From the cell containing the given text, extract its center point as [X, Y] coordinate. 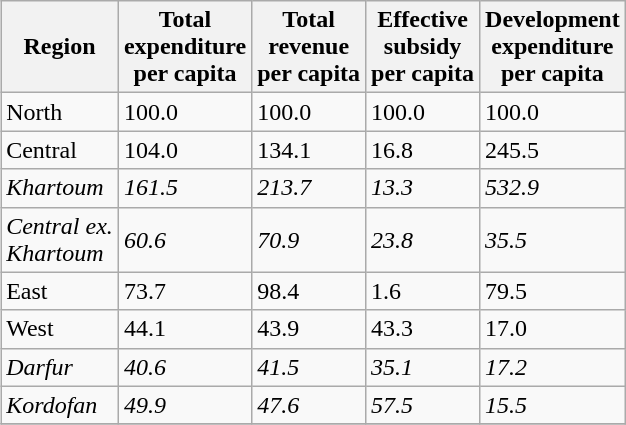
East [60, 291]
98.4 [309, 291]
Central ex.Khartoum [60, 240]
40.6 [184, 367]
13.3 [423, 188]
213.7 [309, 188]
Central [60, 150]
532.9 [553, 188]
Totalexpenditureper capita [184, 47]
Developmentexpenditureper capita [553, 47]
Totalrevenueper capita [309, 47]
17.0 [553, 329]
35.5 [553, 240]
Khartoum [60, 188]
49.9 [184, 405]
41.5 [309, 367]
60.6 [184, 240]
Effectivesubsidyper capita [423, 47]
15.5 [553, 405]
Darfur [60, 367]
57.5 [423, 405]
134.1 [309, 150]
245.5 [553, 150]
161.5 [184, 188]
35.1 [423, 367]
43.3 [423, 329]
70.9 [309, 240]
79.5 [553, 291]
North [60, 112]
104.0 [184, 150]
73.7 [184, 291]
23.8 [423, 240]
Kordofan [60, 405]
16.8 [423, 150]
1.6 [423, 291]
47.6 [309, 405]
Region [60, 47]
44.1 [184, 329]
17.2 [553, 367]
43.9 [309, 329]
West [60, 329]
